Output the (x, y) coordinate of the center of the cell containing the given text.  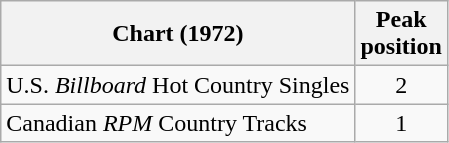
1 (401, 123)
Chart (1972) (178, 34)
U.S. Billboard Hot Country Singles (178, 85)
2 (401, 85)
Peakposition (401, 34)
Canadian RPM Country Tracks (178, 123)
